Identify which cell holds the provided text, then report its (X, Y) central coordinate. 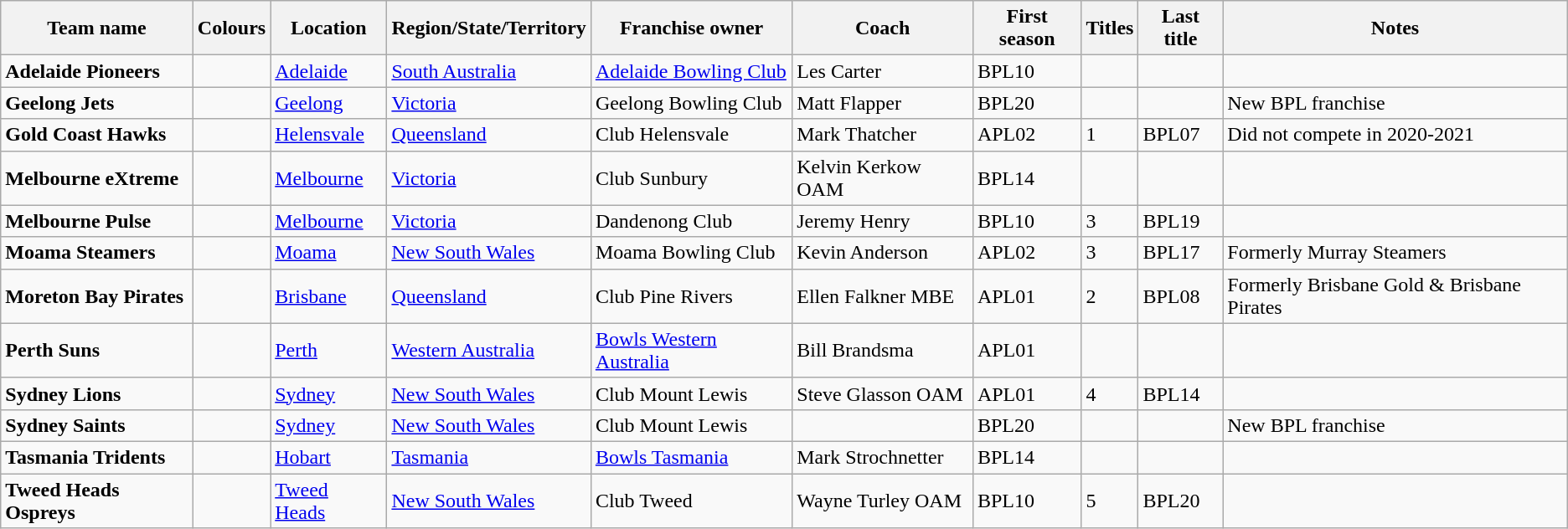
Tweed Heads (328, 501)
Notes (1395, 28)
Western Australia (489, 350)
Les Carter (883, 71)
Titles (1110, 28)
BPL08 (1181, 296)
Geelong Jets (97, 103)
Jeremy Henry (883, 221)
Melbourne Pulse (97, 221)
Helensvale (328, 135)
BPL07 (1181, 135)
Geelong (328, 103)
Club Pine Rivers (691, 296)
Matt Flapper (883, 103)
Ellen Falkner MBE (883, 296)
BPL19 (1181, 221)
Tasmania Tridents (97, 457)
Team name (97, 28)
Kevin Anderson (883, 253)
Bill Brandsma (883, 350)
Sydney Saints (97, 425)
Colours (231, 28)
Sydney Lions (97, 393)
Club Sunbury (691, 177)
Mark Thatcher (883, 135)
2 (1110, 296)
Wayne Turley OAM (883, 501)
Perth (328, 350)
Hobart (328, 457)
Brisbane (328, 296)
Did not compete in 2020-2021 (1395, 135)
Steve Glasson OAM (883, 393)
Adelaide Bowling Club (691, 71)
Club Tweed (691, 501)
Bowls Western Australia (691, 350)
Adelaide Pioneers (97, 71)
Moama Steamers (97, 253)
Moreton Bay Pirates (97, 296)
1 (1110, 135)
South Australia (489, 71)
5 (1110, 501)
First season (1027, 28)
Coach (883, 28)
Mark Strochnetter (883, 457)
Region/State/Territory (489, 28)
BPL17 (1181, 253)
Moama (328, 253)
Dandenong Club (691, 221)
Tweed Heads Ospreys (97, 501)
Franchise owner (691, 28)
Melbourne eXtreme (97, 177)
Formerly Murray Steamers (1395, 253)
Location (328, 28)
Tasmania (489, 457)
4 (1110, 393)
Geelong Bowling Club (691, 103)
Last title (1181, 28)
Gold Coast Hawks (97, 135)
Perth Suns (97, 350)
Kelvin Kerkow OAM (883, 177)
Club Helensvale (691, 135)
Moama Bowling Club (691, 253)
Bowls Tasmania (691, 457)
Formerly Brisbane Gold & Brisbane Pirates (1395, 296)
Adelaide (328, 71)
